Determine the (x, y) coordinate at the center of the cell enclosing the given text.  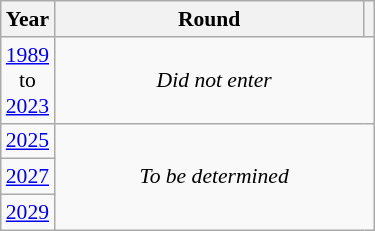
Round (209, 19)
2025 (28, 141)
To be determined (214, 176)
2027 (28, 177)
2029 (28, 213)
Did not enter (214, 80)
Year (28, 19)
1989to2023 (28, 80)
